Extract the [X, Y] coordinate from the center of the cell holding the provided text.  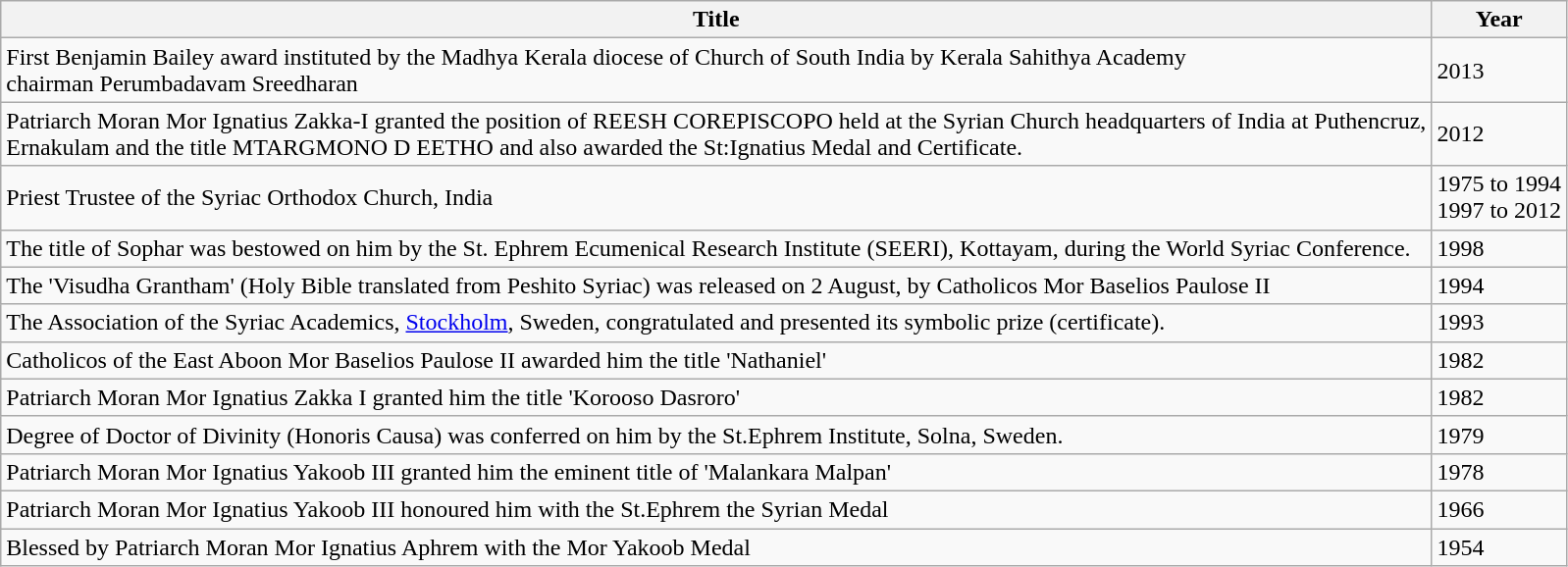
Patriarch Moran Mor Ignatius Yakoob III honoured him with the St.Ephrem the Syrian Medal [716, 509]
Patriarch Moran Mor Ignatius Yakoob III granted him the eminent title of 'Malankara Malpan' [716, 472]
1979 [1499, 435]
1998 [1499, 248]
1978 [1499, 472]
The Association of the Syriac Academics, Stockholm, Sweden, congratulated and presented its symbolic prize (certificate). [716, 323]
Catholicos of the East Aboon Mor Baselios Paulose II awarded him the title 'Nathaniel' [716, 360]
2013 [1499, 71]
2012 [1499, 133]
1966 [1499, 509]
Blessed by Patriarch Moran Mor Ignatius Aphrem with the Mor Yakoob Medal [716, 546]
The title of Sophar was bestowed on him by the St. Ephrem Ecumenical Research Institute (SEERI), Kottayam, during the World Syriac Conference. [716, 248]
Priest Trustee of the Syriac Orthodox Church, India [716, 198]
Title [716, 20]
Year [1499, 20]
1993 [1499, 323]
The 'Visudha Grantham' (Holy Bible translated from Peshito Syriac) was released on 2 August, by Catholicos Mor Baselios Paulose II [716, 285]
1975 to 19941997 to 2012 [1499, 198]
1954 [1499, 546]
Degree of Doctor of Divinity (Honoris Causa) was conferred on him by the St.Ephrem Institute, Solna, Sweden. [716, 435]
Patriarch Moran Mor Ignatius Zakka I granted him the title 'Korooso Dasroro' [716, 397]
1994 [1499, 285]
